Pinpoint the cell where the given text exists, returning its [X, Y] midpoint coordinate. 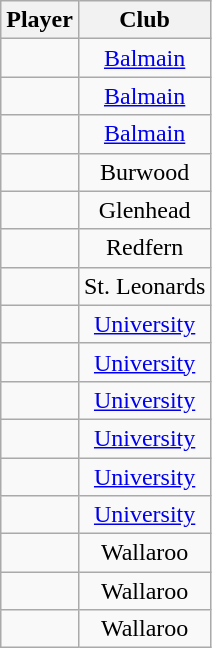
St. Leonards [144, 286]
Burwood [144, 172]
Glenhead [144, 210]
Player [40, 20]
Redfern [144, 248]
Club [144, 20]
